Determine the [X, Y] coordinate at the center of the cell enclosing the given text.  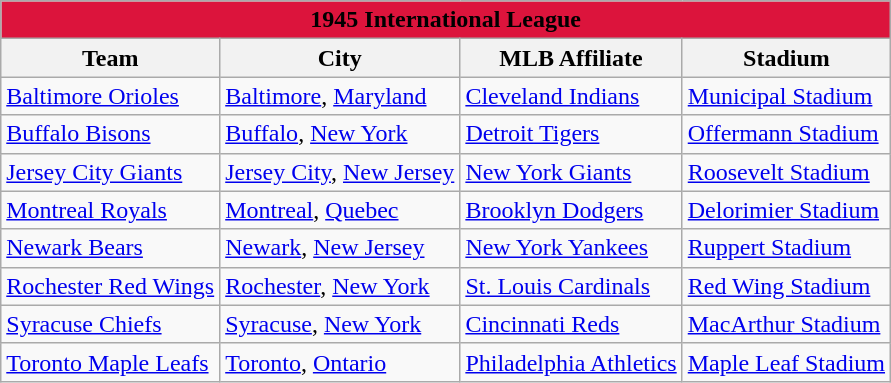
Syracuse Chiefs [110, 324]
MacArthur Stadium [786, 324]
Philadelphia Athletics [571, 362]
Maple Leaf Stadium [786, 362]
Stadium [786, 58]
Municipal Stadium [786, 96]
Cleveland Indians [571, 96]
Syracuse, New York [340, 324]
Cincinnati Reds [571, 324]
1945 International League [446, 20]
MLB Affiliate [571, 58]
Buffalo, New York [340, 134]
Team [110, 58]
St. Louis Cardinals [571, 286]
Rochester Red Wings [110, 286]
Red Wing Stadium [786, 286]
Delorimier Stadium [786, 210]
Jersey City, New Jersey [340, 172]
Jersey City Giants [110, 172]
Toronto Maple Leafs [110, 362]
Baltimore, Maryland [340, 96]
Roosevelt Stadium [786, 172]
Baltimore Orioles [110, 96]
Montreal, Quebec [340, 210]
Newark, New Jersey [340, 248]
Toronto, Ontario [340, 362]
Newark Bears [110, 248]
Detroit Tigers [571, 134]
New York Giants [571, 172]
New York Yankees [571, 248]
Buffalo Bisons [110, 134]
Offermann Stadium [786, 134]
Brooklyn Dodgers [571, 210]
Montreal Royals [110, 210]
Ruppert Stadium [786, 248]
Rochester, New York [340, 286]
City [340, 58]
